Determine the (X, Y) coordinate at the center of the cell enclosing the given text.  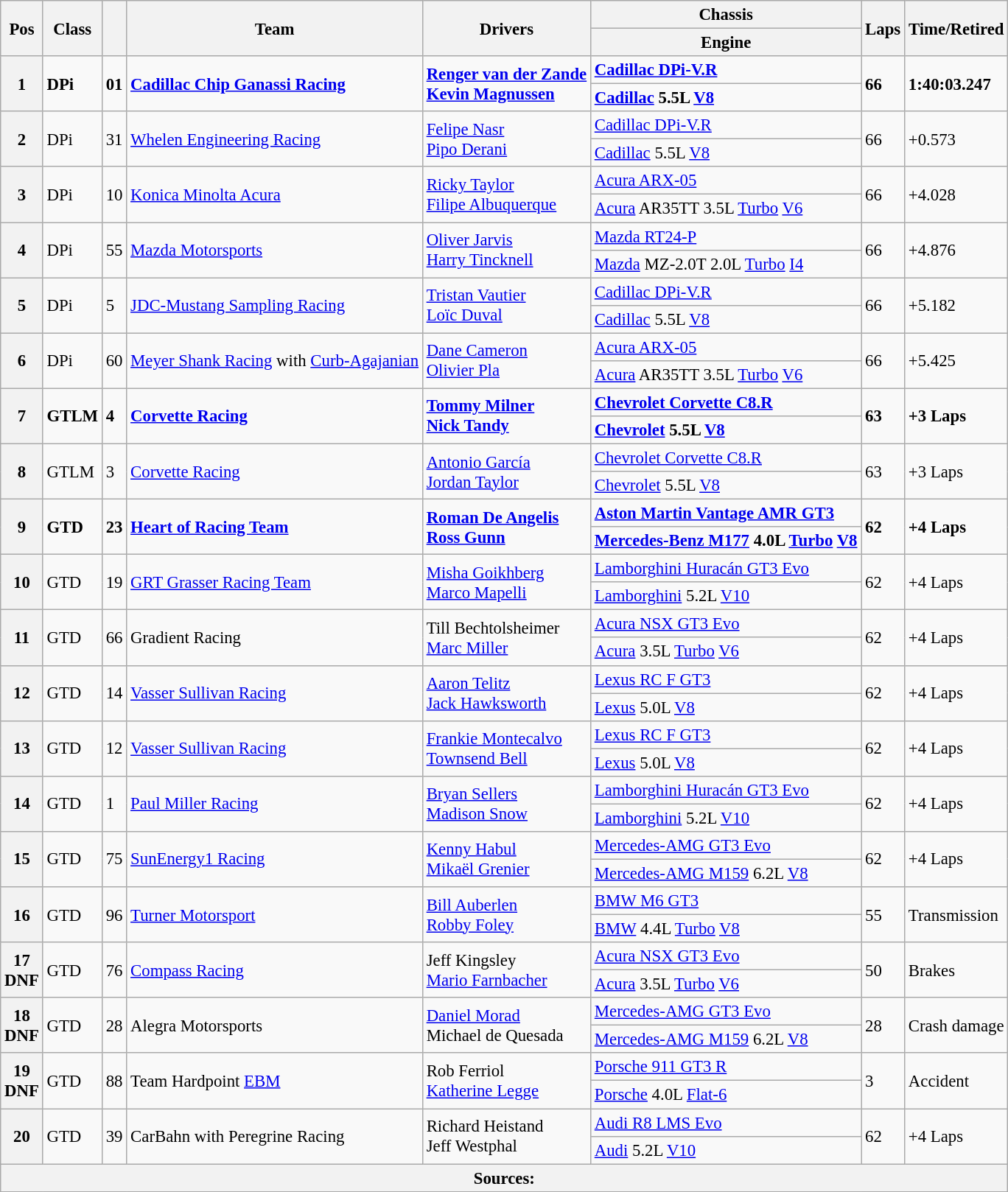
7 (22, 416)
Mazda MZ-2.0T 2.0L Turbo I4 (725, 264)
19DNF (22, 1081)
Team (275, 28)
+5.182 (956, 305)
Richard Heistand Jeff Westphal (506, 1136)
GRT Grasser Racing Team (275, 582)
9 (22, 527)
Laps (883, 28)
Mercedes-Benz M177 4.0L Turbo V8 (725, 541)
17DNF (22, 970)
Time/Retired (956, 28)
19 (113, 582)
Daniel Morad Michael de Quesada (506, 1026)
16 (22, 915)
18DNF (22, 1026)
Class (72, 28)
Mazda Motorsports (275, 250)
Cadillac Chip Ganassi Racing (275, 84)
60 (113, 361)
13 (22, 748)
11 (22, 638)
20 (22, 1136)
01 (113, 84)
Whelen Engineering Racing (275, 139)
Heart of Racing Team (275, 527)
JDC-Mustang Sampling Racing (275, 305)
Audi R8 LMS Evo (725, 1123)
Drivers (506, 28)
Misha Goikhberg Marco Mapelli (506, 582)
Rob Ferriol Katherine Legge (506, 1081)
Paul Miller Racing (275, 804)
Ricky Taylor Filipe Albuquerque (506, 194)
Engine (725, 43)
Konica Minolta Acura (275, 194)
Antonio García Jordan Taylor (506, 471)
76 (113, 970)
Crash damage (956, 1026)
Team Hardpoint EBM (275, 1081)
Porsche 4.0L Flat-6 (725, 1095)
Felipe Nasr Pipo Derani (506, 139)
2 (22, 139)
Meyer Shank Racing with Curb-Agajanian (275, 361)
75 (113, 859)
1:40:03.247 (956, 84)
Oliver Jarvis Harry Tincknell (506, 250)
Mazda RT24-P (725, 236)
+4.028 (956, 194)
31 (113, 139)
Bill Auberlen Robby Foley (506, 915)
Transmission (956, 915)
+5.425 (956, 361)
Gradient Racing (275, 638)
Aaron Telitz Jack Hawksworth (506, 693)
88 (113, 1081)
8 (22, 471)
Brakes (956, 970)
96 (113, 915)
CarBahn with Peregrine Racing (275, 1136)
Aston Martin Vantage AMR GT3 (725, 513)
Roman De Angelis Ross Gunn (506, 527)
Chassis (725, 15)
BMW M6 GT3 (725, 901)
6 (22, 361)
Till Bechtolsheimer Marc Miller (506, 638)
Pos (22, 28)
Dane Cameron Olivier Pla (506, 361)
Sources: (504, 1178)
15 (22, 859)
Kenny Habul Mikaël Grenier (506, 859)
+0.573 (956, 139)
Renger van der Zande Kevin Magnussen (506, 84)
50 (883, 970)
Porsche 911 GT3 R (725, 1067)
Tristan Vautier Loïc Duval (506, 305)
Accident (956, 1081)
Jeff Kingsley Mario Farnbacher (506, 970)
39 (113, 1136)
Turner Motorsport (275, 915)
Alegra Motorsports (275, 1026)
Bryan Sellers Madison Snow (506, 804)
Compass Racing (275, 970)
BMW 4.4L Turbo V8 (725, 929)
Tommy Milner Nick Tandy (506, 416)
Frankie Montecalvo Townsend Bell (506, 748)
+4.876 (956, 250)
23 (113, 527)
SunEnergy1 Racing (275, 859)
Audi 5.2L V10 (725, 1150)
